From the cell containing the given text, extract its center point as [X, Y] coordinate. 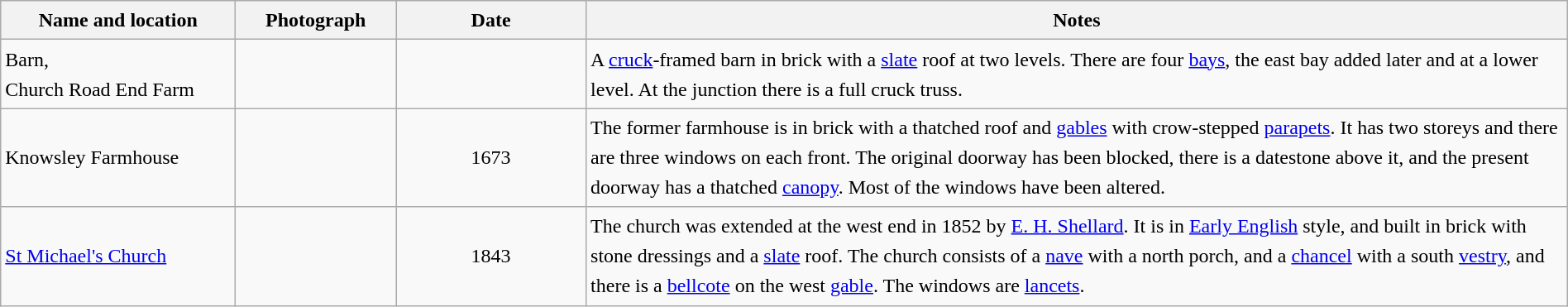
Date [491, 20]
Notes [1077, 20]
1673 [491, 157]
St Michael's Church [118, 257]
Barn,Church Road End Farm [118, 74]
1843 [491, 257]
Knowsley Farmhouse [118, 157]
Name and location [118, 20]
Photograph [316, 20]
